Find where the given text appears and provide that cell's center as (x, y) coordinate. 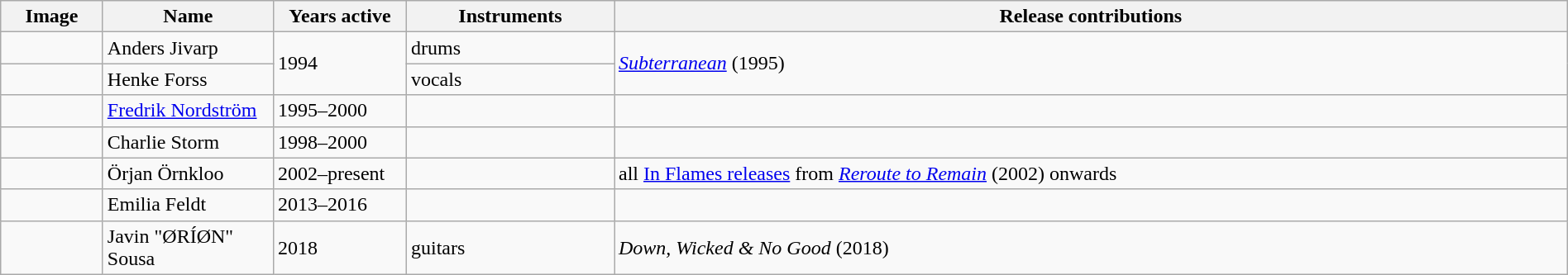
Anders Jivarp (188, 48)
drums (509, 48)
all In Flames releases from Reroute to Remain (2002) onwards (1090, 173)
Instruments (509, 17)
Henke Forss (188, 79)
2013–2016 (339, 205)
Years active (339, 17)
1998–2000 (339, 142)
vocals (509, 79)
1995–2000 (339, 111)
Image (52, 17)
Örjan Örnkloo (188, 173)
2002–present (339, 173)
Down, Wicked & No Good (2018) (1090, 248)
Subterranean (1995) (1090, 64)
Charlie Storm (188, 142)
1994 (339, 64)
Name (188, 17)
2018 (339, 248)
Release contributions (1090, 17)
Javin "ØRÍØN" Sousa (188, 248)
Emilia Feldt (188, 205)
Fredrik Nordström (188, 111)
guitars (509, 248)
